Pinpoint the cell where the given text exists, returning its (X, Y) midpoint coordinate. 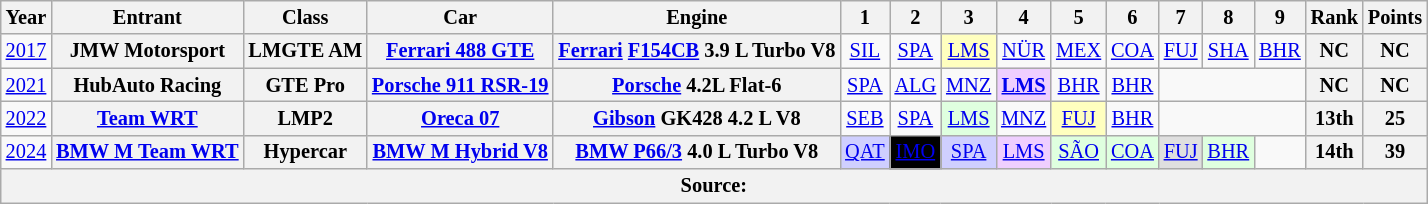
BMW P66/3 4.0 L Turbo V8 (696, 152)
2017 (26, 51)
2022 (26, 118)
Rank (1334, 17)
Porsche 911 RSR-19 (460, 85)
BMW M Team WRT (147, 152)
Car (460, 17)
SÃO (1078, 152)
Points (1395, 17)
Hypercar (305, 152)
HubAuto Racing (147, 85)
SHA (1228, 51)
Class (305, 17)
Source: (714, 186)
7 (1181, 17)
2021 (26, 85)
4 (1024, 17)
6 (1132, 17)
JMW Motorsport (147, 51)
Ferrari 488 GTE (460, 51)
SIL (864, 51)
NÜR (1024, 51)
SEB (864, 118)
Year (26, 17)
2024 (26, 152)
5 (1078, 17)
Porsche 4.2L Flat-6 (696, 85)
GTE Pro (305, 85)
QAT (864, 152)
IMO (916, 152)
Team WRT (147, 118)
BMW M Hybrid V8 (460, 152)
Gibson GK428 4.2 L V8 (696, 118)
3 (968, 17)
2 (916, 17)
Ferrari F154CB 3.9 L Turbo V8 (696, 51)
LMP2 (305, 118)
25 (1395, 118)
39 (1395, 152)
ALG (916, 85)
Entrant (147, 17)
8 (1228, 17)
Oreca 07 (460, 118)
Engine (696, 17)
9 (1280, 17)
LMGTE AM (305, 51)
14th (1334, 152)
1 (864, 17)
MEX (1078, 51)
13th (1334, 118)
